Output the (X, Y) coordinate of the center of the cell containing the given text.  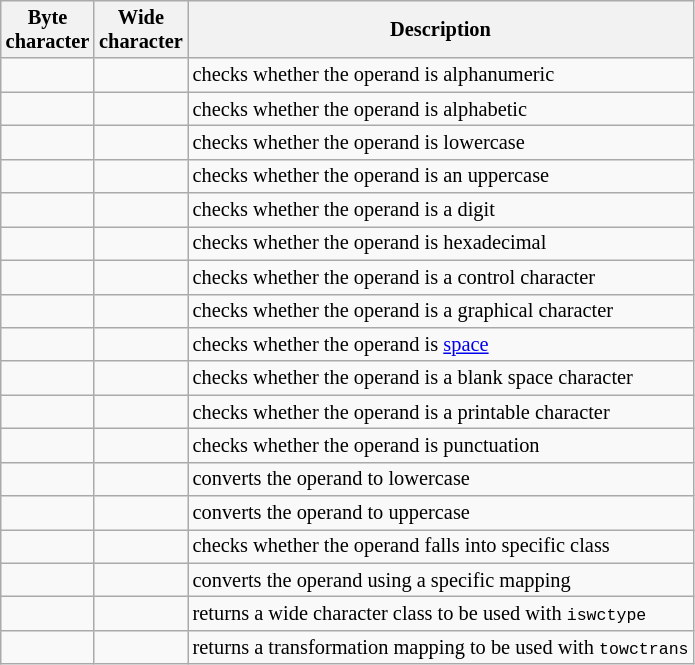
checks whether the operand is space (441, 344)
checks whether the operand is a digit (441, 210)
Description (441, 29)
checks whether the operand falls into specific class (441, 546)
checks whether the operand is lowercase (441, 142)
checks whether the operand is a control character (441, 277)
checks whether the operand is alphabetic (441, 109)
checks whether the operand is a blank space character (441, 378)
returns a transformation mapping to be used with towctrans (441, 647)
checks whether the operand is a graphical character (441, 311)
checks whether the operand is hexadecimal (441, 243)
converts the operand using a specific mapping (441, 580)
checks whether the operand is an uppercase (441, 176)
checks whether the operand is punctuation (441, 445)
converts the operand to uppercase (441, 513)
converts the operand to lowercase (441, 479)
Widecharacter (140, 29)
Bytecharacter (48, 29)
checks whether the operand is a printable character (441, 412)
checks whether the operand is alphanumeric (441, 75)
returns a wide character class to be used with iswctype (441, 613)
